Identify which cell holds the provided text, then report its (X, Y) central coordinate. 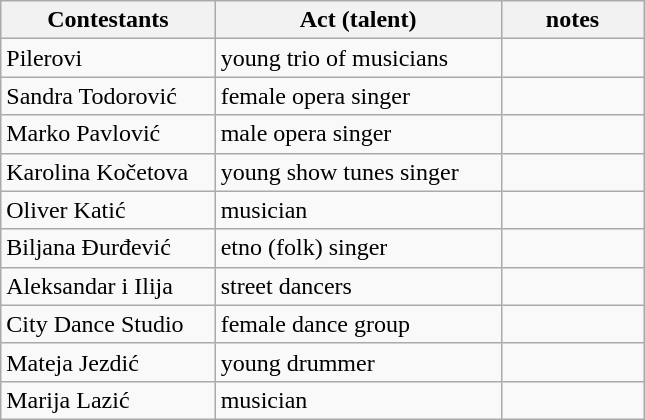
Mateja Jezdić (108, 362)
Marko Pavlović (108, 134)
young trio of musicians (358, 58)
Contestants (108, 20)
Sandra Todorović (108, 96)
Biljana Đurđević (108, 248)
Aleksandar i Ilija (108, 286)
young show tunes singer (358, 172)
notes (572, 20)
Pilerovi (108, 58)
Oliver Katić (108, 210)
female opera singer (358, 96)
etno (folk) singer (358, 248)
City Dance Studio (108, 324)
Karolina Kočetova (108, 172)
street dancers (358, 286)
male opera singer (358, 134)
Marija Lazić (108, 400)
female dance group (358, 324)
young drummer (358, 362)
Act (talent) (358, 20)
